Locate the cell with the specified text and output its [X, Y] center coordinate. 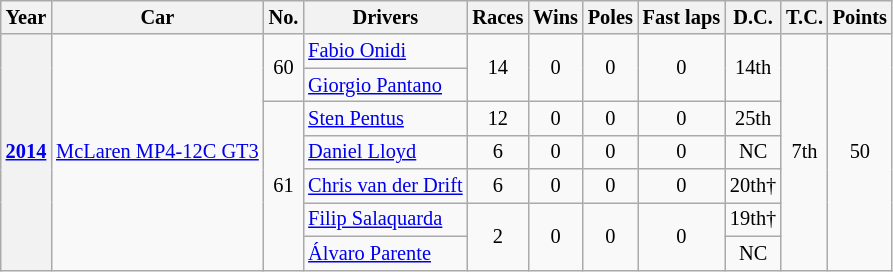
Fabio Onidi [385, 51]
Points [860, 17]
Daniel Lloyd [385, 152]
Chris van der Drift [385, 186]
20th† [753, 186]
7th [804, 152]
2014 [26, 152]
Wins [556, 17]
Poles [610, 17]
25th [753, 118]
Races [498, 17]
Car [157, 17]
60 [284, 68]
19th† [753, 219]
14 [498, 68]
D.C. [753, 17]
Filip Salaquarda [385, 219]
2 [498, 236]
No. [284, 17]
Álvaro Parente [385, 253]
12 [498, 118]
Year [26, 17]
T.C. [804, 17]
61 [284, 185]
14th [753, 68]
Drivers [385, 17]
Fast laps [682, 17]
50 [860, 152]
Giorgio Pantano [385, 85]
Sten Pentus [385, 118]
McLaren MP4-12C GT3 [157, 152]
